Return the [x, y] coordinate for the center point of the cell that contains the specified text.  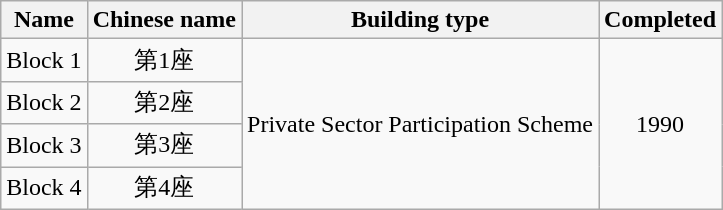
第2座 [164, 102]
Block 3 [44, 146]
第3座 [164, 146]
Block 2 [44, 102]
1990 [660, 124]
Name [44, 20]
Chinese name [164, 20]
Block 1 [44, 60]
第4座 [164, 188]
Block 4 [44, 188]
Completed [660, 20]
Private Sector Participation Scheme [420, 124]
第1座 [164, 60]
Building type [420, 20]
